Identify which cell holds the provided text, then report its [x, y] central coordinate. 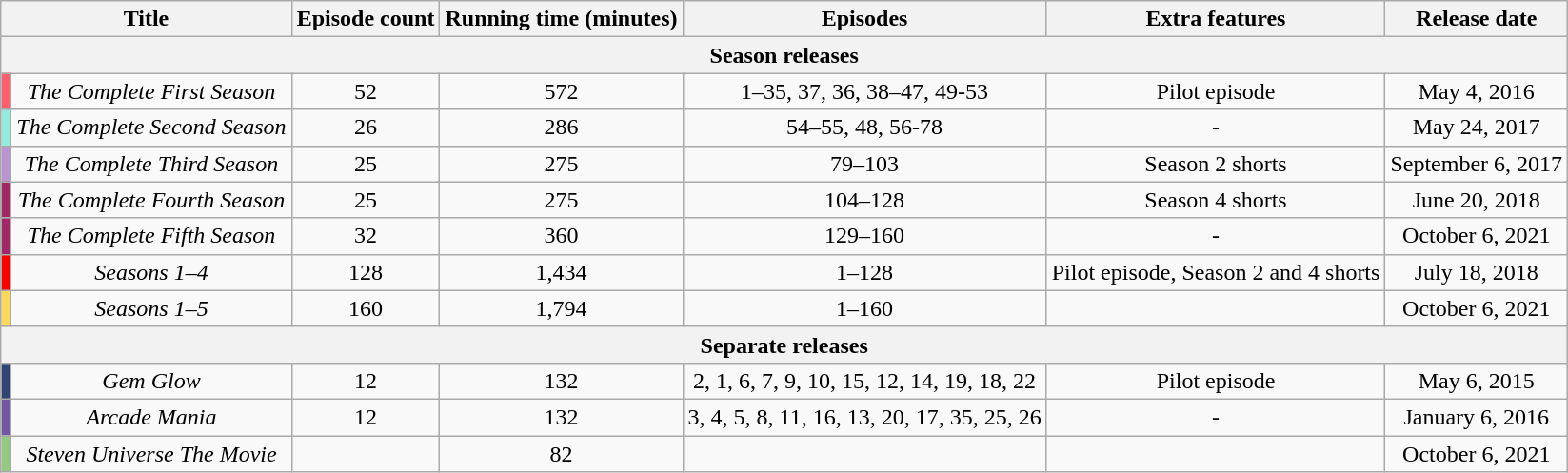
May 4, 2016 [1477, 91]
26 [366, 128]
1–35, 37, 36, 38–47, 49-53 [864, 91]
104–128 [864, 200]
Running time (minutes) [562, 19]
129–160 [864, 236]
Arcade Mania [151, 417]
Separate releases [784, 345]
June 20, 2018 [1477, 200]
September 6, 2017 [1477, 164]
1,794 [562, 308]
1,434 [562, 272]
32 [366, 236]
54–55, 48, 56-78 [864, 128]
52 [366, 91]
The Complete Fifth Season [151, 236]
2, 1, 6, 7, 9, 10, 15, 12, 14, 19, 18, 22 [864, 381]
Seasons 1–5 [151, 308]
May 6, 2015 [1477, 381]
572 [562, 91]
Extra features [1216, 19]
79–103 [864, 164]
Seasons 1–4 [151, 272]
286 [562, 128]
Gem Glow [151, 381]
The Complete First Season [151, 91]
The Complete Fourth Season [151, 200]
128 [366, 272]
Release date [1477, 19]
January 6, 2016 [1477, 417]
July 18, 2018 [1477, 272]
Episodes [864, 19]
The Complete Third Season [151, 164]
May 24, 2017 [1477, 128]
The Complete Second Season [151, 128]
360 [562, 236]
Pilot episode, Season 2 and 4 shorts [1216, 272]
Episode count [366, 19]
1–128 [864, 272]
160 [366, 308]
Season releases [784, 55]
1–160 [864, 308]
82 [562, 454]
Season 4 shorts [1216, 200]
Title [147, 19]
Steven Universe The Movie [151, 454]
3, 4, 5, 8, 11, 16, 13, 20, 17, 35, 25, 26 [864, 417]
Season 2 shorts [1216, 164]
